Detect which cell encompasses the target text, then output its (x, y) center coordinate. 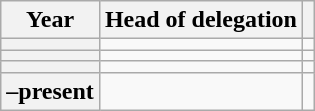
Year (50, 20)
–present (50, 91)
Head of delegation (200, 20)
